From the cell containing the given text, extract its center point as (x, y) coordinate. 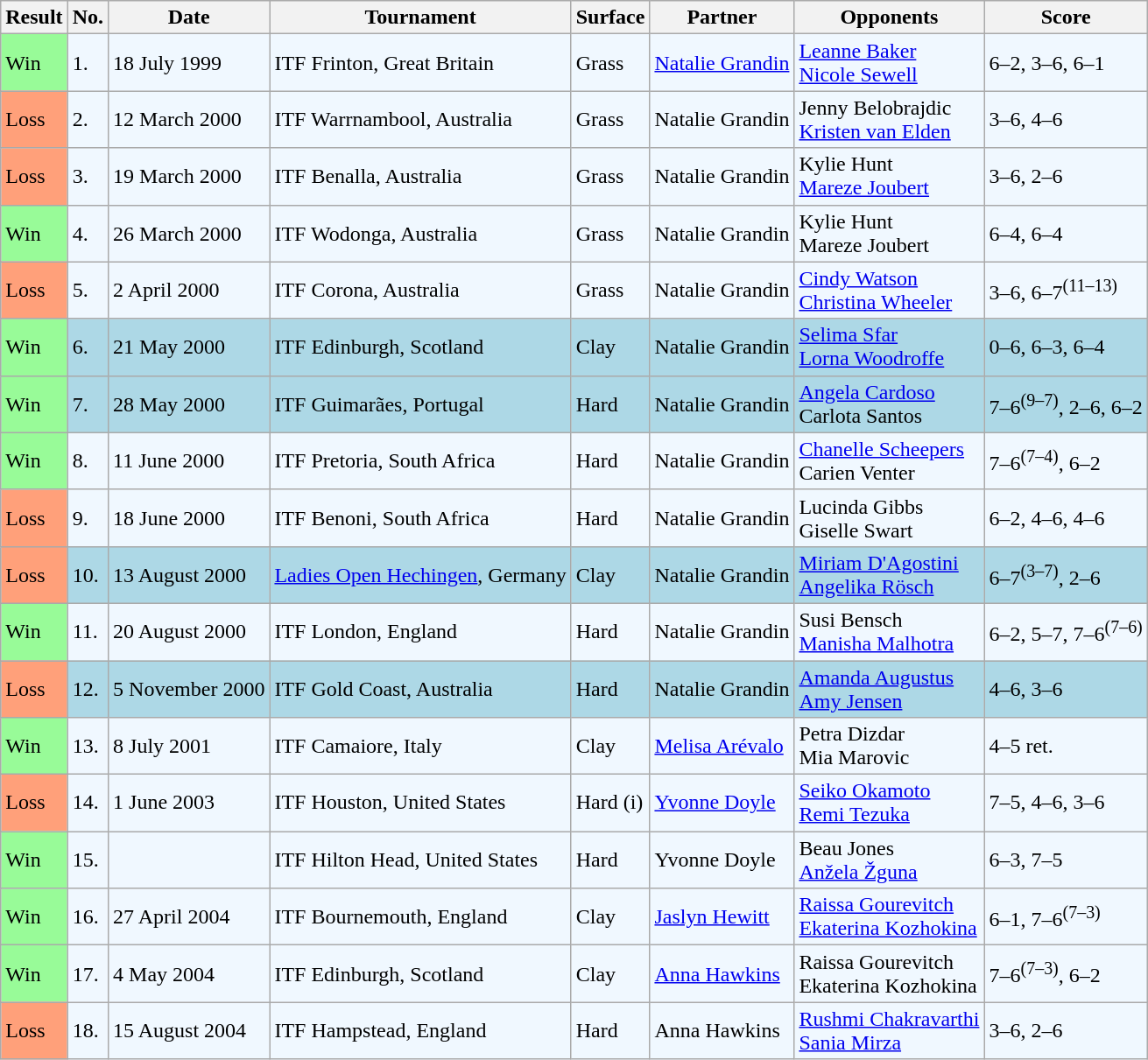
Beau Jones Anžela Žguna (890, 860)
Leanne Baker Nicole Sewell (890, 63)
ITF Hampstead, England (420, 1031)
7–5, 4–6, 3–6 (1066, 804)
7–6(9–7), 2–6, 6–2 (1066, 404)
11 June 2000 (189, 460)
Ladies Open Hechingen, Germany (420, 574)
Hard (i) (610, 804)
6. (88, 347)
ITF Frinton, Great Britain (420, 63)
6–4, 6–4 (1066, 233)
Seiko Okamoto Remi Tezuka (890, 804)
15 August 2004 (189, 1031)
26 March 2000 (189, 233)
ITF Corona, Australia (420, 291)
15. (88, 860)
14. (88, 804)
9. (88, 518)
6–3, 7–5 (1066, 860)
Tournament (420, 18)
6–7(3–7), 2–6 (1066, 574)
1 June 2003 (189, 804)
21 May 2000 (189, 347)
Date (189, 18)
7–6(7–3), 6–2 (1066, 973)
13 August 2000 (189, 574)
6–2, 3–6, 6–1 (1066, 63)
ITF Wodonga, Australia (420, 233)
ITF Gold Coast, Australia (420, 688)
ITF Bournemouth, England (420, 917)
6–2, 5–7, 7–6(7–6) (1066, 632)
12. (88, 688)
4. (88, 233)
6–1, 7–6(7–3) (1066, 917)
Susi Bensch Manisha Malhotra (890, 632)
4–5 ret. (1066, 746)
Cindy Watson Christina Wheeler (890, 291)
10. (88, 574)
Petra Dizdar Mia Marovic (890, 746)
Opponents (890, 18)
12 March 2000 (189, 119)
Partner (722, 18)
8 July 2001 (189, 746)
Result (34, 18)
ITF Houston, United States (420, 804)
Chanelle Scheepers Carien Venter (890, 460)
ITF Pretoria, South Africa (420, 460)
18 June 2000 (189, 518)
18. (88, 1031)
ITF London, England (420, 632)
3. (88, 177)
18 July 1999 (189, 63)
27 April 2004 (189, 917)
No. (88, 18)
Score (1066, 18)
Melisa Arévalo (722, 746)
1. (88, 63)
ITF Camaiore, Italy (420, 746)
Amanda Augustus Amy Jensen (890, 688)
2 April 2000 (189, 291)
3–6, 6–7(11–13) (1066, 291)
Lucinda Gibbs Giselle Swart (890, 518)
8. (88, 460)
13. (88, 746)
11. (88, 632)
5. (88, 291)
17. (88, 973)
4–6, 3–6 (1066, 688)
20 August 2000 (189, 632)
5 November 2000 (189, 688)
0–6, 6–3, 6–4 (1066, 347)
6–2, 4–6, 4–6 (1066, 518)
Selima Sfar Lorna Woodroffe (890, 347)
3–6, 4–6 (1066, 119)
7–6(7–4), 6–2 (1066, 460)
28 May 2000 (189, 404)
7. (88, 404)
2. (88, 119)
16. (88, 917)
Jaslyn Hewitt (722, 917)
ITF Warrnambool, Australia (420, 119)
19 March 2000 (189, 177)
Rushmi Chakravarthi Sania Mirza (890, 1031)
4 May 2004 (189, 973)
Jenny Belobrajdic Kristen van Elden (890, 119)
ITF Hilton Head, United States (420, 860)
ITF Guimarães, Portugal (420, 404)
Miriam D'Agostini Angelika Rösch (890, 574)
Surface (610, 18)
ITF Benalla, Australia (420, 177)
Angela Cardoso Carlota Santos (890, 404)
ITF Benoni, South Africa (420, 518)
